Output the [x, y] coordinate of the center of the cell containing the given text.  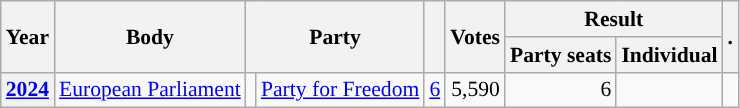
European Parliament [150, 90]
5,590 [475, 90]
Body [150, 36]
Party for Freedom [340, 90]
Votes [475, 36]
Year [28, 36]
Party [336, 36]
Result [614, 19]
Individual [669, 55]
Party seats [560, 55]
2024 [28, 90]
. [731, 36]
